Extract the [x, y] coordinate from the center of the cell holding the provided text.  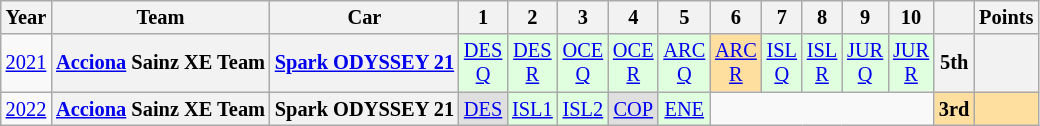
ISLR [822, 63]
5 [684, 17]
10 [911, 17]
7 [782, 17]
OCER [633, 63]
ARCR [736, 63]
2022 [26, 109]
DESR [532, 63]
2 [532, 17]
5th [954, 63]
ARCQ [684, 63]
6 [736, 17]
COP [633, 109]
Year [26, 17]
2021 [26, 63]
3rd [954, 109]
JURR [911, 63]
DES [483, 109]
JURQ [865, 63]
Car [364, 17]
ISL1 [532, 109]
4 [633, 17]
ENE [684, 109]
1 [483, 17]
Team [160, 17]
ISLQ [782, 63]
9 [865, 17]
ISL2 [583, 109]
DESQ [483, 63]
8 [822, 17]
OCEQ [583, 63]
Points [1006, 17]
3 [583, 17]
